Scan for the cell matching the given text and deliver its (x, y) coordinate at center. 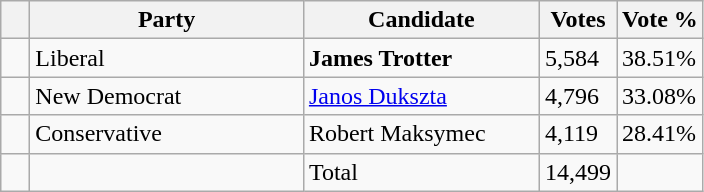
James Trotter (421, 58)
Votes (578, 20)
4,119 (578, 134)
5,584 (578, 58)
Party (167, 20)
Total (421, 172)
4,796 (578, 96)
33.08% (660, 96)
Candidate (421, 20)
New Democrat (167, 96)
Vote % (660, 20)
14,499 (578, 172)
Robert Maksymec (421, 134)
Conservative (167, 134)
28.41% (660, 134)
Janos Dukszta (421, 96)
Liberal (167, 58)
38.51% (660, 58)
